Detect which cell encompasses the target text, then output its [X, Y] center coordinate. 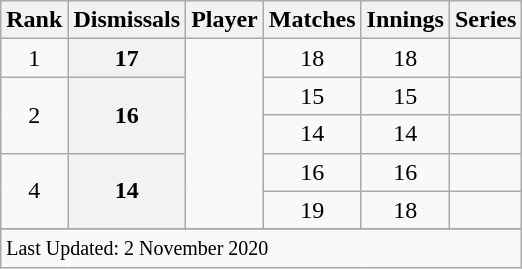
2 [34, 115]
Player [225, 20]
Matches [312, 20]
1 [34, 58]
4 [34, 191]
19 [312, 210]
Dismissals [127, 20]
Series [485, 20]
Last Updated: 2 November 2020 [262, 248]
17 [127, 58]
Rank [34, 20]
Innings [405, 20]
